Output the [X, Y] coordinate of the center of the cell containing the given text.  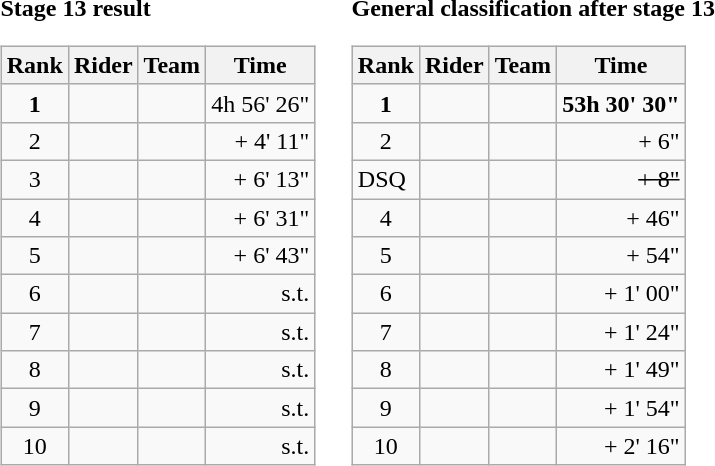
+ 6" [621, 141]
+ 6' 31" [260, 217]
4h 56' 26" [260, 103]
+ 4' 11" [260, 141]
+ 1' 24" [621, 332]
+ 1' 00" [621, 294]
DSQ [386, 179]
+ 6' 43" [260, 256]
+ 6' 13" [260, 179]
+ 46" [621, 217]
53h 30' 30" [621, 103]
+ 54" [621, 256]
+ 1' 49" [621, 370]
+ 8" [621, 179]
+ 2' 16" [621, 446]
+ 1' 54" [621, 408]
3 [34, 179]
